Search for the cell housing the specified text and yield its [X, Y] center coordinate. 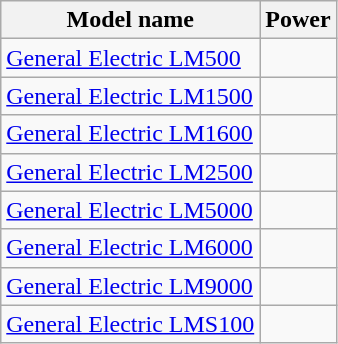
General Electric LM500 [130, 58]
General Electric LM1600 [130, 134]
Model name [130, 20]
General Electric LM9000 [130, 286]
General Electric LM5000 [130, 210]
Power [298, 20]
General Electric LM2500 [130, 172]
General Electric LM6000 [130, 248]
General Electric LM1500 [130, 96]
General Electric LMS100 [130, 324]
